Provide the [X, Y] coordinate of the cell's center where the given text is located.  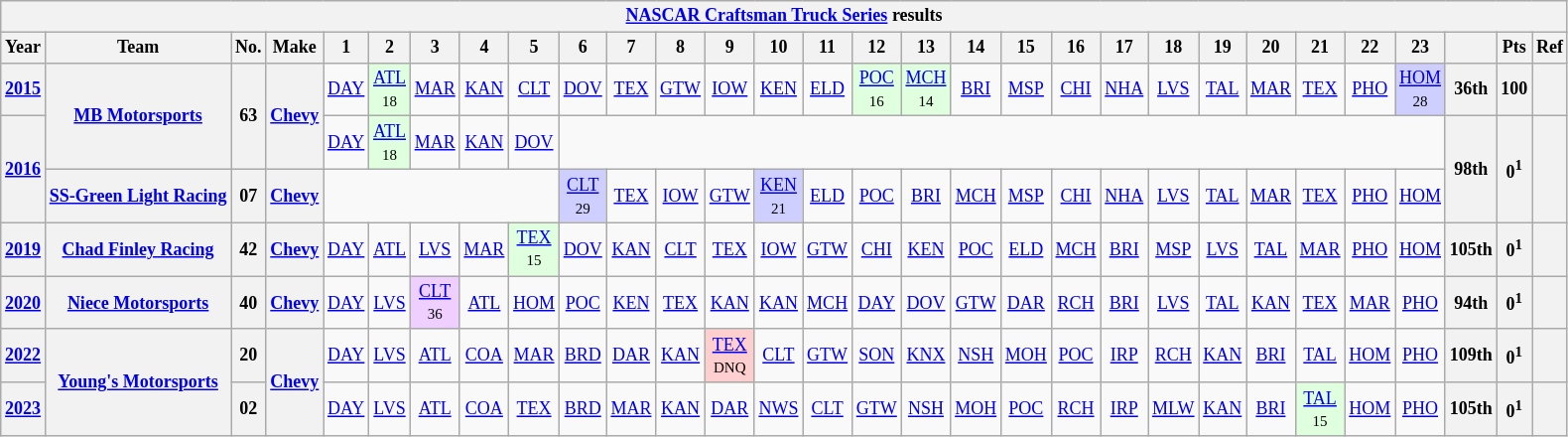
22 [1370, 48]
NWS [778, 409]
07 [248, 196]
KEN21 [778, 196]
SON [876, 356]
SS-Green Light Racing [137, 196]
1 [346, 48]
17 [1124, 48]
KNX [926, 356]
NASCAR Craftsman Truck Series results [784, 16]
Make [295, 48]
CLT29 [583, 196]
Ref [1550, 48]
02 [248, 409]
2016 [24, 169]
23 [1421, 48]
2022 [24, 356]
5 [534, 48]
94th [1471, 303]
9 [729, 48]
18 [1173, 48]
2019 [24, 249]
40 [248, 303]
14 [977, 48]
109th [1471, 356]
TEX15 [534, 249]
Year [24, 48]
98th [1471, 169]
Team [137, 48]
2015 [24, 89]
7 [631, 48]
MCH14 [926, 89]
HOM28 [1421, 89]
16 [1076, 48]
10 [778, 48]
Niece Motorsports [137, 303]
12 [876, 48]
CLT36 [435, 303]
21 [1320, 48]
MB Motorsports [137, 115]
TAL15 [1320, 409]
MLW [1173, 409]
6 [583, 48]
2023 [24, 409]
13 [926, 48]
2 [390, 48]
TEXDNQ [729, 356]
11 [828, 48]
2020 [24, 303]
Chad Finley Racing [137, 249]
19 [1223, 48]
15 [1026, 48]
Young's Motorsports [137, 381]
Pts [1514, 48]
100 [1514, 89]
36th [1471, 89]
3 [435, 48]
42 [248, 249]
No. [248, 48]
POC16 [876, 89]
4 [484, 48]
63 [248, 115]
8 [681, 48]
